Locate the cell with the specified text and output its (x, y) center coordinate. 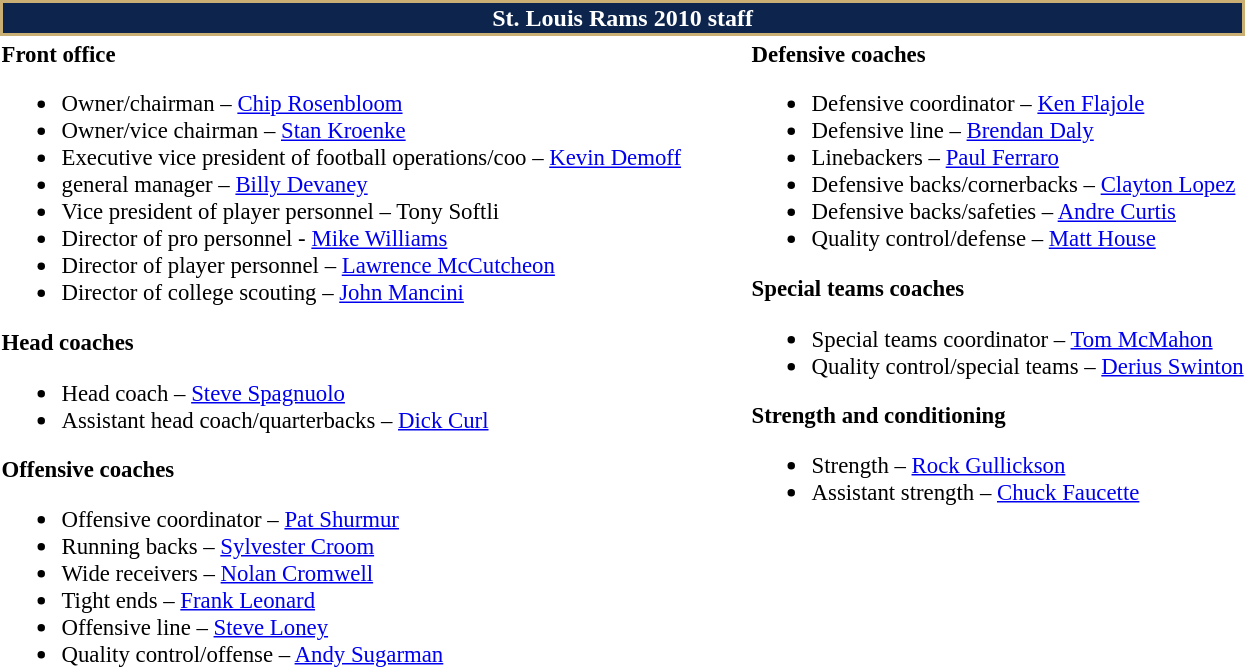
St. Louis Rams 2010 staff (622, 18)
